Output the [X, Y] coordinate of the center of the cell containing the given text.  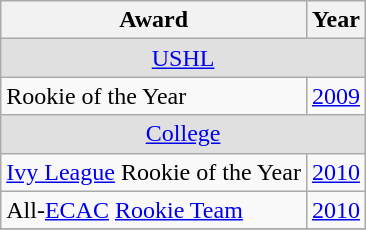
All-ECAC Rookie Team [154, 210]
Rookie of the Year [154, 96]
USHL [184, 58]
Ivy League Rookie of the Year [154, 172]
Year [336, 20]
College [184, 134]
2009 [336, 96]
Award [154, 20]
